Search for the cell housing the specified text and yield its (x, y) center coordinate. 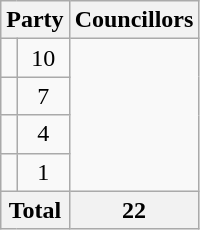
Total (35, 210)
Councillors (134, 20)
7 (43, 96)
22 (134, 210)
10 (43, 58)
1 (43, 172)
Party (35, 20)
4 (43, 134)
